For the text-containing cell, return its midpoint in (X, Y) coordinate format. 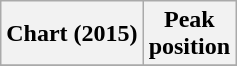
Chart (2015) (72, 34)
Peakposition (189, 34)
